Search for the cell housing the specified text and yield its [X, Y] center coordinate. 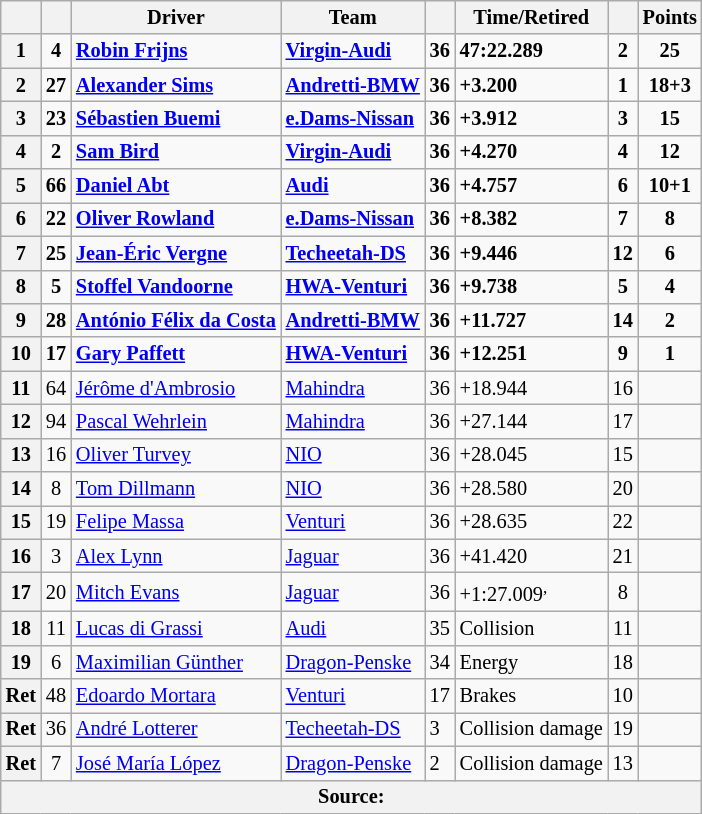
+4.270 [532, 152]
Jean-Éric Vergne [176, 253]
Felipe Massa [176, 522]
66 [56, 186]
10+1 [670, 186]
+28.580 [532, 489]
+9.446 [532, 253]
Source: [352, 797]
94 [56, 421]
+28.045 [532, 455]
Pascal Wehrlein [176, 421]
Oliver Rowland [176, 219]
+9.738 [532, 287]
+28.635 [532, 522]
Driver [176, 17]
Gary Paffett [176, 354]
18+3 [670, 85]
27 [56, 85]
Sébastien Buemi [176, 118]
47:22.289 [532, 51]
Brakes [532, 696]
Lucas di Grassi [176, 628]
64 [56, 388]
Stoffel Vandoorne [176, 287]
21 [623, 556]
+11.727 [532, 320]
Jérôme d'Ambrosio [176, 388]
+3.912 [532, 118]
35 [440, 628]
Time/Retired [532, 17]
Maximilian Günther [176, 662]
Alex Lynn [176, 556]
23 [56, 118]
28 [56, 320]
Mitch Evans [176, 592]
+18.944 [532, 388]
Sam Bird [176, 152]
48 [56, 696]
+8.382 [532, 219]
Oliver Turvey [176, 455]
Robin Frijns [176, 51]
Points [670, 17]
+12.251 [532, 354]
+27.144 [532, 421]
Energy [532, 662]
Tom Dillmann [176, 489]
Alexander Sims [176, 85]
+41.420 [532, 556]
Edoardo Mortara [176, 696]
Collision [532, 628]
+4.757 [532, 186]
Daniel Abt [176, 186]
+1:27.009, [532, 592]
+3.200 [532, 85]
António Félix da Costa [176, 320]
André Lotterer [176, 729]
Team [353, 17]
José María López [176, 763]
34 [440, 662]
